Detect which cell encompasses the target text, then output its (x, y) center coordinate. 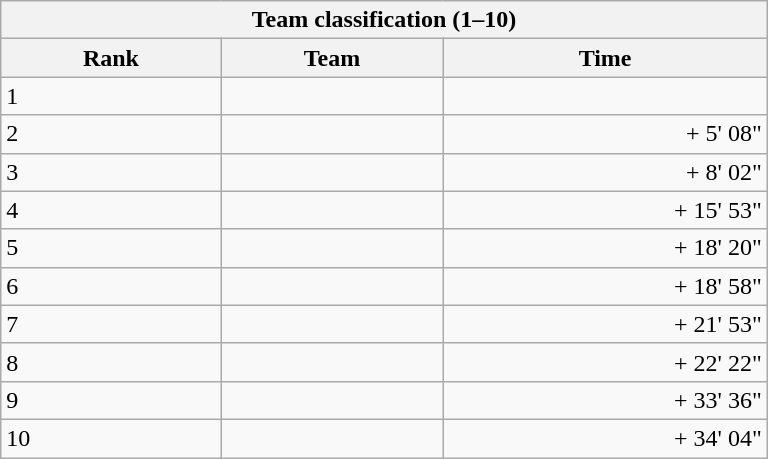
+ 22' 22" (605, 362)
+ 15' 53" (605, 210)
Rank (111, 58)
+ 33' 36" (605, 400)
9 (111, 400)
Team (332, 58)
Team classification (1–10) (384, 20)
2 (111, 134)
7 (111, 324)
+ 5' 08" (605, 134)
+ 8' 02" (605, 172)
+ 34' 04" (605, 438)
10 (111, 438)
3 (111, 172)
4 (111, 210)
6 (111, 286)
Time (605, 58)
+ 18' 58" (605, 286)
+ 18' 20" (605, 248)
5 (111, 248)
+ 21' 53" (605, 324)
8 (111, 362)
1 (111, 96)
